Search for the cell housing the specified text and yield its (X, Y) center coordinate. 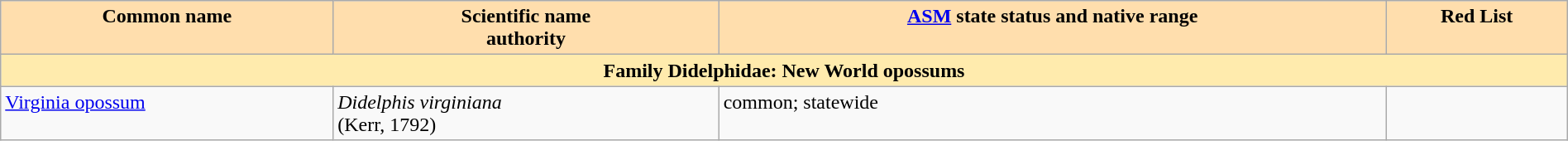
Didelphis virginiana(Kerr, 1792) (526, 113)
Red List (1477, 28)
Family Didelphidae: New World opossums (784, 70)
common; statewide (1052, 113)
Common name (167, 28)
Virginia opossum (167, 113)
ASM state status and native range (1052, 28)
Scientific nameauthority (526, 28)
